Capture the cell that displays the provided text and extract its (X, Y) central coordinate. 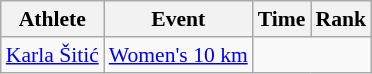
Rank (340, 19)
Karla Šitić (52, 55)
Athlete (52, 19)
Women's 10 km (178, 55)
Event (178, 19)
Time (282, 19)
